Return [X, Y] of the center of cell containing provided text 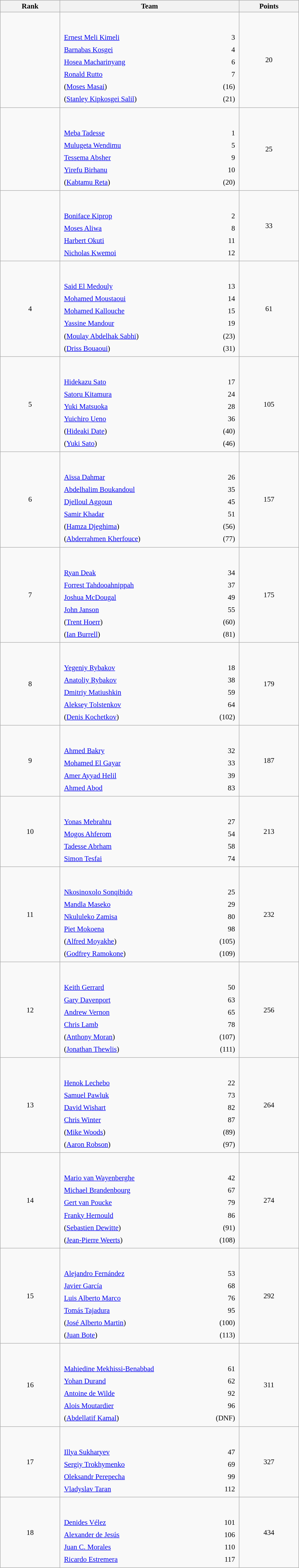
Illya Sukharyev [134, 1452]
Said El Medouly 13 Mohamed Moustaoui 14 Mohamed Kallouche 15 Yassine Mandour 19 (Moulay Abdelhak Sabhi) (23) (Driss Bouaoui) (31) [149, 309]
82 [216, 1107]
Simon Tesfai [134, 858]
Ronald Rutto [135, 74]
Chris Winter [129, 1120]
(Jonathan Thewlis) [128, 1049]
Henok Lechebo [129, 1083]
Mahiedine Mekhissi-Benabbad [132, 1369]
232 [269, 914]
(100) [217, 1323]
(Godfrey Ramokone) [131, 954]
Nkosinoxolo Sonqibido 25 Mandla Maseko 29 Nkululeko Zamisa 80 Piet Mokoena 98 (Alfred Moyakhe) (105) (Godfrey Ramokone) (109) [149, 914]
58 [222, 846]
Keith Gerrard [128, 987]
(102) [216, 717]
Hosea Macharinyang [135, 62]
(Ian Burrell) [134, 634]
Aïssa Dahmar [135, 477]
Yirefu Birhanu [132, 170]
(40) [217, 431]
(Moses Masai) [135, 87]
(91) [219, 1227]
27 [222, 822]
64 [216, 705]
(José Alberto Martin) [130, 1323]
Alejandro Fernández 53 Javier García 68 Luis Alberto Marco 76 Tomás Tajadura 95 (José Alberto Martin) (100) (Juan Bote) (113) [149, 1296]
(109) [219, 954]
Gert van Poucke [132, 1203]
(77) [223, 539]
Ahmed Abod [136, 788]
69 [221, 1464]
(Alfred Moyakhe) [131, 941]
(81) [222, 634]
175 [269, 595]
98 [219, 929]
(111) [215, 1049]
Michael Brandenbourg [132, 1190]
59 [216, 693]
187 [269, 761]
John Janson [134, 610]
112 [221, 1489]
105 [269, 404]
Djelloul Aggoun [135, 502]
(16) [222, 87]
Henok Lechebo 22 Samuel Pawluk 73 David Wishart 82 Chris Winter 87 (Mike Woods) (89) (Aaron Robson) (97) [149, 1105]
Vladyslav Taran [134, 1489]
Tadesse Abrham [134, 846]
Mohamed Kallouche [135, 311]
37 [222, 585]
Mohamed El Gayar [136, 763]
(20) [220, 182]
38 [216, 680]
Joshua McDougal [134, 597]
Aleksey Tolstenkov [129, 705]
19 [222, 323]
Ernest Meli Kimeli 3 Barnabas Kosgei 4 Hosea Macharinyang 6 Ronald Rutto 7 (Moses Masai) (16) (Stanley Kipkosgei Salil) (21) [149, 60]
434 [269, 1532]
Ricardo Estremera [132, 1559]
Andrew Vernon [128, 1012]
51 [223, 514]
Ryan Deak [134, 572]
Oleksandr Perepecha [134, 1477]
Boniface Kiprop 2 Moses Aliwa 8 Harbert Okuti 11 Nicholas Kwemoi 12 [149, 226]
Denides Vélez 101 Alexander de Jesús 106 Juan C. Morales 110 Ricardo Estremera 117 [149, 1532]
3 [222, 38]
Keith Gerrard 50 Gary Davenport 63 Andrew Vernon 65 Chris Lamb 78 (Anthony Moran) (107) (Jonathan Thewlis) (111) [149, 1010]
Abdelhalim Boukandoul [135, 489]
(Aaron Robson) [129, 1144]
Yegeniy Rybakov 18 Anatoliy Rybakov 38 Dmitriy Matiushkin 59 Aleksey Tolstenkov 64 (Denis Kochetkov) (102) [149, 684]
Hidekazu Sato 17 Satoru Kitamura 24 Yuki Matsuoka 28 Yuichiro Ueno 36 (Hideaki Date) (40) (Yuki Sato) (46) [149, 404]
(Driss Bouaoui) [135, 348]
Piet Mokoena [131, 929]
101 [220, 1522]
35 [223, 489]
29 [219, 905]
Chris Lamb [128, 1024]
Mogos Ahferom [134, 834]
34 [222, 572]
Barnabas Kosgei [135, 50]
(60) [222, 622]
Meba Tadesse [132, 133]
(Abdellatif Kamal) [132, 1418]
54 [222, 834]
(Anthony Moran) [128, 1037]
(Kabtamu Reta) [132, 182]
292 [269, 1296]
Dmitriy Matiushkin [129, 693]
Forrest Tahdooahnippah [134, 585]
Mohamed Moustaoui [135, 299]
87 [216, 1120]
42 [219, 1178]
(105) [219, 941]
Sergiy Trokhymenko [134, 1464]
62 [220, 1381]
Said El Medouly [135, 286]
(23) [222, 336]
92 [220, 1394]
Team [149, 6]
Yuichiro Ueno [129, 419]
Yassine Mandour [135, 323]
Nkosinoxolo Sonqibido [131, 892]
(113) [217, 1335]
(Hamza Djeghima) [135, 527]
(Abderrahmen Kherfouce) [135, 539]
Anatoliy Rybakov [129, 680]
Nkululeko Zamisa [131, 917]
(Mike Woods) [129, 1132]
Yonas Mebrahtu [134, 822]
213 [269, 831]
Points [269, 6]
22 [216, 1083]
Luis Alberto Marco [130, 1298]
(21) [222, 99]
68 [217, 1286]
Yegeniy Rybakov [129, 668]
16 [30, 1385]
Yuki Matsuoka [129, 406]
Ahmed Bakry [136, 751]
Alois Moutardier [132, 1406]
117 [220, 1559]
67 [219, 1190]
Samir Khadar [135, 514]
53 [217, 1273]
Ernest Meli Kimeli [135, 38]
Mario van Wayenberghe 42 Michael Brandenbourg 67 Gert van Poucke 79 Franky Hernould 86 (Sebastien Dewitte) (91) (Jean-Pierre Weerts) (108) [149, 1200]
76 [217, 1298]
(Sebastien Dewitte) [132, 1227]
Harbert Okuti [136, 240]
45 [223, 502]
(Trent Hoerr) [134, 622]
106 [220, 1535]
Samuel Pawluk [129, 1095]
83 [224, 788]
Rank [30, 6]
(Denis Kochetkov) [129, 717]
78 [215, 1024]
Yonas Mebrahtu 27 Mogos Ahferom 54 Tadesse Abrham 58 Simon Tesfai 74 [149, 831]
(Stanley Kipkosgei Salil) [135, 99]
Aïssa Dahmar 26 Abdelhalim Boukandoul 35 Djelloul Aggoun 45 Samir Khadar 51 (Hamza Djeghima) (56) (Abderrahmen Kherfouce) (77) [149, 499]
256 [269, 1010]
Ahmed Bakry 32 Mohamed El Gayar 33 Amer Ayyad Helil 39 Ahmed Abod 83 [149, 761]
Boniface Kiprop [136, 216]
36 [217, 419]
Gary Davenport [128, 1000]
Meba Tadesse 1 Mulugeta Wendimu 5 Tessema Absher 9 Yirefu Birhanu 10 (Kabtamu Reta) (20) [149, 149]
Amer Ayyad Helil [136, 775]
Mario van Wayenberghe [132, 1178]
32 [224, 751]
(46) [217, 444]
(108) [219, 1240]
274 [269, 1200]
179 [269, 684]
(107) [215, 1037]
(31) [222, 348]
311 [269, 1385]
(Yuki Sato) [129, 444]
Franky Hernould [132, 1215]
Tomás Tajadura [130, 1311]
96 [220, 1406]
Nicholas Kwemoi [136, 253]
1 [220, 133]
Juan C. Morales [132, 1547]
(Juan Bote) [130, 1335]
Satoru Kitamura [129, 394]
Mulugeta Wendimu [132, 145]
Tessema Absher [132, 157]
Alejandro Fernández [130, 1273]
Moses Aliwa [136, 228]
26 [223, 477]
65 [215, 1012]
50 [215, 987]
264 [269, 1105]
Yohan Durand [132, 1381]
55 [222, 610]
David Wishart [129, 1107]
(Moulay Abdelhak Sabhi) [135, 336]
39 [224, 775]
327 [269, 1462]
Antoine de Wilde [132, 1394]
95 [217, 1311]
2 [223, 216]
80 [219, 917]
24 [217, 394]
157 [269, 499]
79 [219, 1203]
(56) [223, 527]
Alexander de Jesús [132, 1535]
28 [217, 406]
63 [215, 1000]
Illya Sukharyev 47 Sergiy Trokhymenko 69 Oleksandr Perepecha 99 Vladyslav Taran 112 [149, 1462]
Mandla Maseko [131, 905]
86 [219, 1215]
Mahiedine Mekhissi-Benabbad 61 Yohan Durand 62 Antoine de Wilde 92 Alois Moutardier 96 (Abdellatif Kamal) (DNF) [149, 1385]
(97) [216, 1144]
(Jean-Pierre Weerts) [132, 1240]
49 [222, 597]
110 [220, 1547]
Hidekazu Sato [129, 382]
(DNF) [220, 1418]
99 [221, 1477]
74 [222, 858]
47 [221, 1452]
Denides Vélez [132, 1522]
20 [269, 60]
Javier García [130, 1286]
(Hideaki Date) [129, 431]
73 [216, 1095]
(89) [216, 1132]
Ryan Deak 34 Forrest Tahdooahnippah 37 Joshua McDougal 49 John Janson 55 (Trent Hoerr) (60) (Ian Burrell) (81) [149, 595]
